For the text-containing cell, return its midpoint in [x, y] coordinate format. 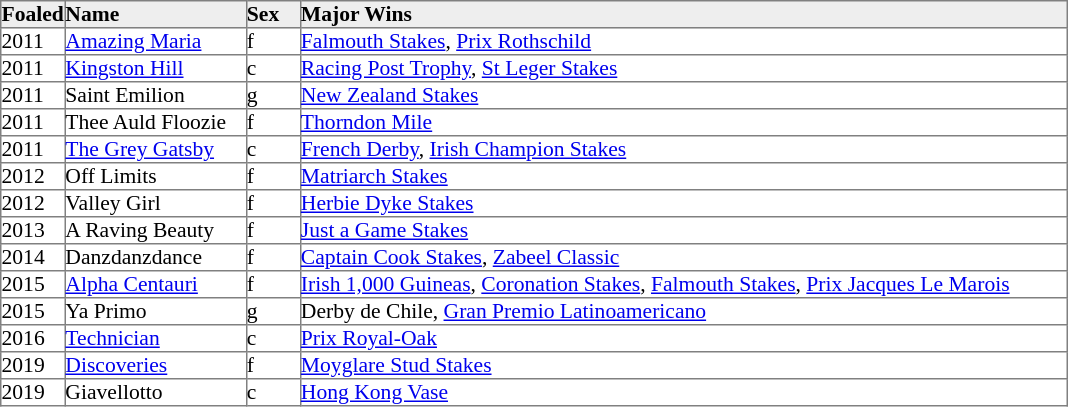
Moyglare Stud Stakes [683, 366]
Danzdanzdance [156, 258]
The Grey Gatsby [156, 150]
Captain Cook Stakes, Zabeel Classic [683, 258]
Giavellotto [156, 392]
Thee Auld Floozie [156, 122]
Saint Emilion [156, 96]
A Raving Beauty [156, 230]
Hong Kong Vase [683, 392]
Name [156, 14]
Irish 1,000 Guineas, Coronation Stakes, Falmouth Stakes, Prix Jacques Le Marois [683, 284]
Kingston Hill [156, 68]
Derby de Chile, Gran Premio Latinoamericano [683, 312]
Alpha Centauri [156, 284]
Major Wins [683, 14]
2016 [33, 338]
Racing Post Trophy, St Leger Stakes [683, 68]
Technician [156, 338]
Thorndon Mile [683, 122]
Herbie Dyke Stakes [683, 204]
Just a Game Stakes [683, 230]
2013 [33, 230]
Falmouth Stakes, Prix Rothschild [683, 42]
2014 [33, 258]
Matriarch Stakes [683, 176]
Sex [273, 14]
French Derby, Irish Champion Stakes [683, 150]
Valley Girl [156, 204]
Discoveries [156, 366]
Ya Primo [156, 312]
New Zealand Stakes [683, 96]
Prix Royal-Oak [683, 338]
Foaled [33, 14]
Amazing Maria [156, 42]
Off Limits [156, 176]
